Locate the cell with the specified text and output its (x, y) center coordinate. 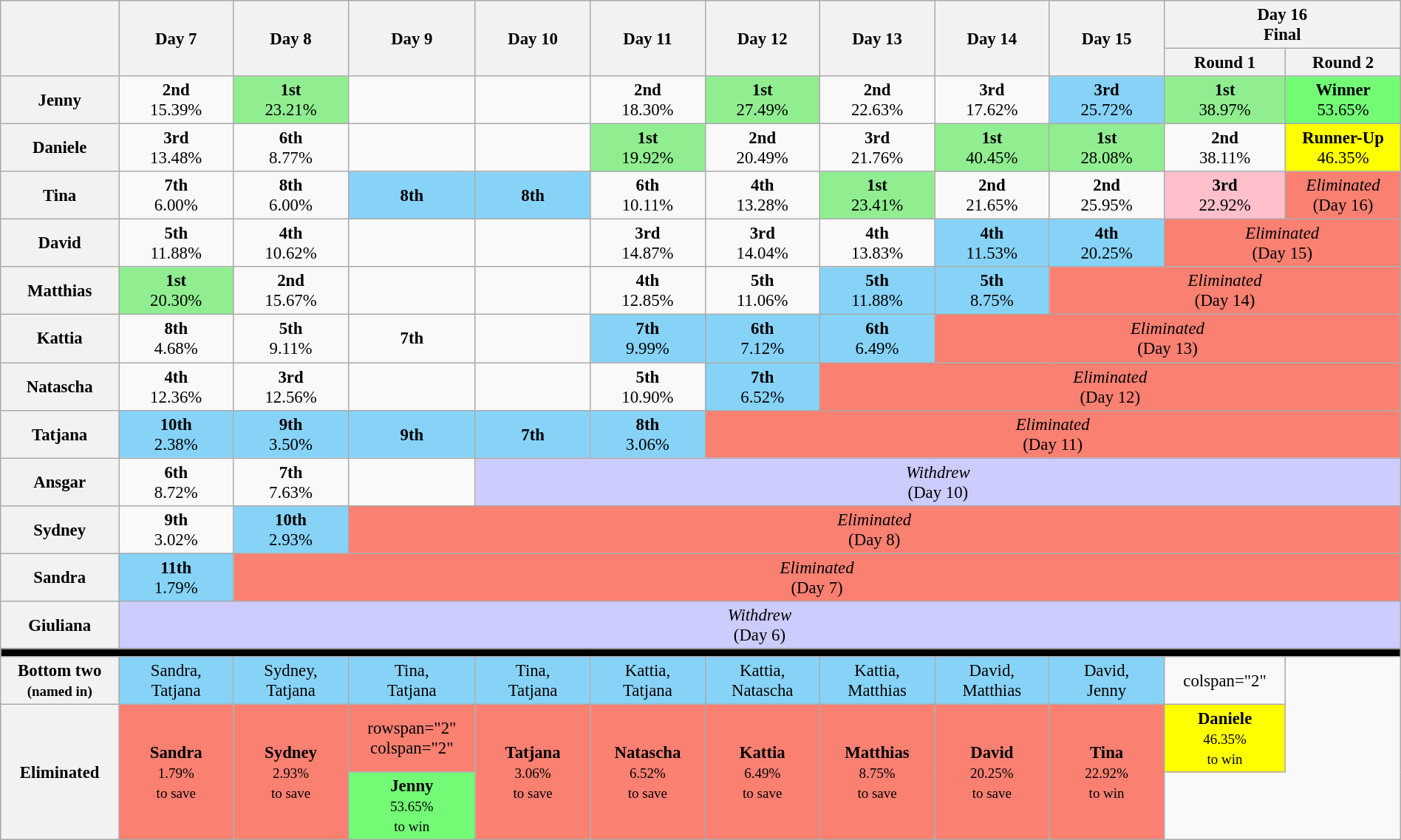
Day 12 (763, 38)
2nd38.11% (1225, 148)
2nd15.67% (291, 291)
Winner53.65% (1343, 100)
9th (412, 434)
Tatjana (60, 434)
9th3.02% (176, 529)
5th10.90% (647, 387)
4th12.36% (176, 387)
David,Jenny (1107, 681)
Day 11 (647, 38)
Sydney (60, 529)
Eliminated(Day 13) (1167, 338)
9th3.50% (291, 434)
Tatjana3.06%to save (532, 771)
Day 16Final (1282, 25)
6th7.12% (763, 338)
Day 7 (176, 38)
David (60, 244)
Sandra,Tatjana (176, 681)
1st23.41% (876, 195)
Eliminated(Day 12) (1110, 387)
3rd14.87% (647, 244)
3rd21.76% (876, 148)
8th4.68% (176, 338)
Natascha (60, 387)
7th6.00% (176, 195)
Day 8 (291, 38)
Withdrew(Day 6) (760, 625)
Day 10 (532, 38)
Kattia6.49%to save (763, 771)
Sandra (60, 578)
David20.25%to save (992, 771)
Kattia (60, 338)
2nd21.65% (992, 195)
Eliminated(Day 14) (1225, 291)
3rd13.48% (176, 148)
Eliminated (60, 771)
Natascha6.52%to save (647, 771)
7th7.63% (291, 482)
3rd17.62% (992, 100)
Matthias8.75%to save (876, 771)
Jenny (60, 100)
Giuliana (60, 625)
Eliminated(Day 11) (1052, 434)
6th6.49% (876, 338)
rowspan="2" colspan="2" (412, 738)
3rd25.72% (1107, 100)
7th9.99% (647, 338)
Day 9 (412, 38)
Day 14 (992, 38)
3rd22.92% (1225, 195)
1st38.97% (1225, 100)
1st23.21% (291, 100)
David,Matthias (992, 681)
Jenny53.65%to win (412, 806)
1st20.30% (176, 291)
Tina (60, 195)
4th10.62% (291, 244)
1st28.08% (1107, 148)
Eliminated(Day 7) (817, 578)
2nd22.63% (876, 100)
colspan="2" (1225, 681)
6th10.11% (647, 195)
Matthias (60, 291)
11th1.79% (176, 578)
Daniele (60, 148)
5th9.11% (291, 338)
4th13.83% (876, 244)
4th12.85% (647, 291)
1st27.49% (763, 100)
Bottom two(named in) (60, 681)
Runner-Up46.35% (1343, 148)
2nd15.39% (176, 100)
1st19.92% (647, 148)
Sydney,Tatjana (291, 681)
Day 13 (876, 38)
5th8.75% (992, 291)
Sandra1.79%to save (176, 771)
Eliminated(Day 8) (874, 529)
2nd18.30% (647, 100)
Tina22.92%to win (1107, 771)
6th8.72% (176, 482)
1st40.45% (992, 148)
3rd14.04% (763, 244)
3rd12.56% (291, 387)
8th6.00% (291, 195)
Kattia,Tatjana (647, 681)
Kattia,Natascha (763, 681)
Sydney2.93%to save (291, 771)
5th11.06% (763, 291)
Kattia,Matthias (876, 681)
10th2.38% (176, 434)
Daniele46.35%to win (1225, 738)
2nd20.49% (763, 148)
Round 2 (1343, 63)
2nd25.95% (1107, 195)
8th3.06% (647, 434)
7th6.52% (763, 387)
Round 1 (1225, 63)
Withdrew(Day 10) (938, 482)
4th20.25% (1107, 244)
Eliminated(Day 15) (1282, 244)
Eliminated(Day 16) (1343, 195)
10th2.93% (291, 529)
Day 15 (1107, 38)
4th13.28% (763, 195)
Ansgar (60, 482)
6th8.77% (291, 148)
4th11.53% (992, 244)
